Capture the cell that displays the provided text and extract its (x, y) central coordinate. 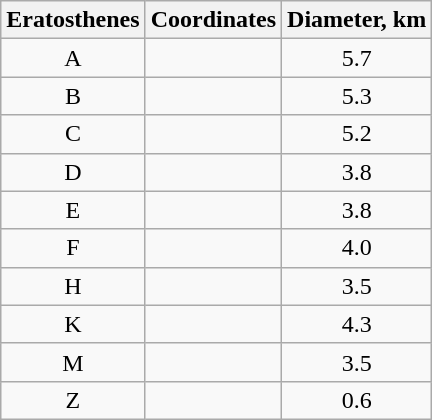
5.2 (357, 134)
D (73, 172)
A (73, 58)
Coordinates (213, 20)
H (73, 286)
4.0 (357, 248)
M (73, 362)
K (73, 324)
4.3 (357, 324)
E (73, 210)
5.3 (357, 96)
0.6 (357, 400)
Eratosthenes (73, 20)
Diameter, km (357, 20)
C (73, 134)
Z (73, 400)
B (73, 96)
F (73, 248)
5.7 (357, 58)
